Scan for the cell matching the given text and deliver its [x, y] coordinate at center. 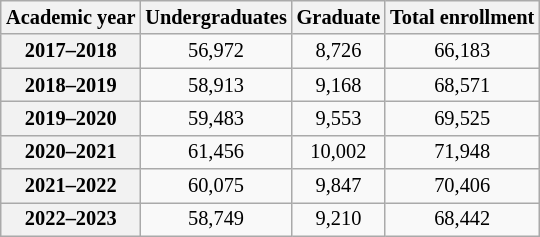
2018–2019 [70, 85]
2019–2020 [70, 119]
71,948 [462, 152]
Academic year [70, 18]
9,168 [338, 85]
66,183 [462, 51]
69,525 [462, 119]
61,456 [216, 152]
58,749 [216, 220]
Undergraduates [216, 18]
2020–2021 [70, 152]
56,972 [216, 51]
8,726 [338, 51]
9,847 [338, 186]
Graduate [338, 18]
2017–2018 [70, 51]
2022–2023 [70, 220]
9,553 [338, 119]
10,002 [338, 152]
58,913 [216, 85]
59,483 [216, 119]
60,075 [216, 186]
9,210 [338, 220]
68,442 [462, 220]
Total enrollment [462, 18]
2021–2022 [70, 186]
68,571 [462, 85]
70,406 [462, 186]
